Extract the (x, y) coordinate from the center of the cell holding the provided text.  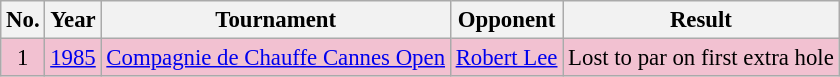
Tournament (276, 20)
1 (23, 58)
Result (701, 20)
Robert Lee (506, 58)
Lost to par on first extra hole (701, 58)
Year (73, 20)
No. (23, 20)
Compagnie de Chauffe Cannes Open (276, 58)
1985 (73, 58)
Opponent (506, 20)
